Find where the given text appears and provide that cell's center as (X, Y) coordinate. 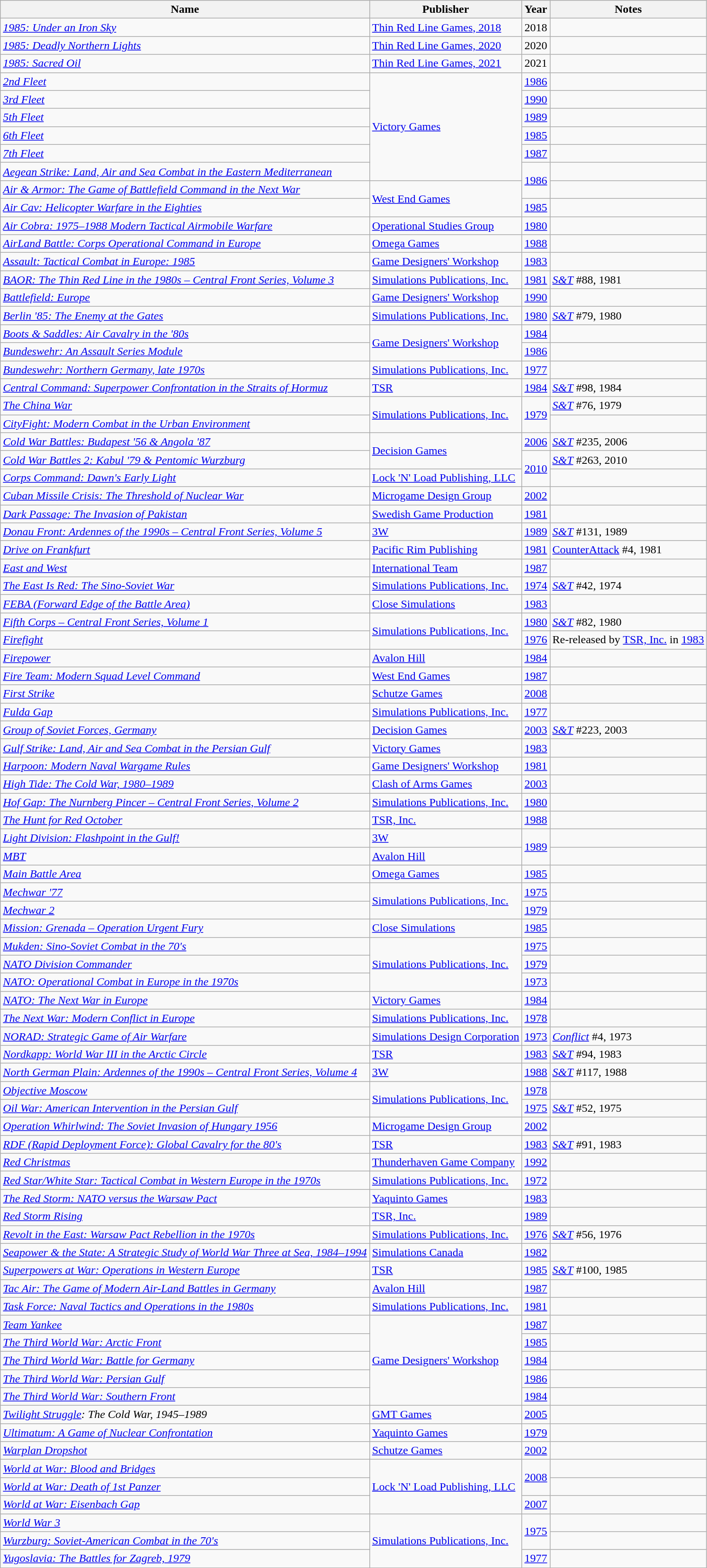
Fulda Gap (185, 712)
Hof Gap: The Nurnberg Pincer – Central Front Series, Volume 2 (185, 802)
NATO: Operational Combat in Europe in the 1970s (185, 982)
The Third World War: Arctic Front (185, 1342)
1974 (536, 586)
S&T #88, 1981 (628, 280)
The East Is Red: The Sino-Soviet War (185, 586)
2020 (536, 45)
Harpoon: Modern Naval Wargame Rules (185, 766)
Name (185, 9)
Clash of Arms Games (446, 784)
5th Fleet (185, 117)
Cuban Missile Crisis: The Threshold of Nuclear War (185, 496)
High Tide: The Cold War, 1980–1989 (185, 784)
2010 (536, 469)
World War 3 (185, 1523)
S&T #117, 1988 (628, 1072)
Boots & Saddles: Air Cavalry in the '80s (185, 334)
Nordkapp: World War III in the Arctic Circle (185, 1054)
Fifth Corps – Central Front Series, Volume 1 (185, 622)
Simulations Design Corporation (446, 1036)
7th Fleet (185, 153)
Mukden: Sino-Soviet Combat in the 70's (185, 946)
North German Plain: Ardennes of the 1990s – Central Front Series, Volume 4 (185, 1072)
MBT (185, 856)
CityFight: Modern Combat in the Urban Environment (185, 424)
Wurzburg: Soviet-American Combat in the 70's (185, 1541)
NORAD: Strategic Game of Air Warfare (185, 1036)
Thin Red Line Games, 2021 (446, 63)
Air Cav: Helicopter Warfare in the Eighties (185, 207)
GMT Games (446, 1415)
2018 (536, 27)
Gulf Strike: Land, Air and Sea Combat in the Persian Gulf (185, 748)
AirLand Battle: Corps Operational Command in Europe (185, 244)
The China War (185, 406)
International Team (446, 568)
S&T #235, 2006 (628, 442)
Thunderhaven Game Company (446, 1162)
1982 (536, 1252)
Operational Studies Group (446, 226)
2021 (536, 63)
S&T #56, 1976 (628, 1234)
Ultimatum: A Game of Nuclear Confrontation (185, 1433)
Task Force: Naval Tactics and Operations in the 1980s (185, 1306)
Objective Moscow (185, 1090)
The Hunt for Red October (185, 820)
The Third World War: Battle for Germany (185, 1360)
S&T #52, 1975 (628, 1108)
Revolt in the East: Warsaw Pact Rebellion in the 1970s (185, 1234)
Notes (628, 9)
Group of Soviet Forces, Germany (185, 730)
Superpowers at War: Operations in Western Europe (185, 1270)
S&T #98, 1984 (628, 388)
Swedish Game Production (446, 514)
Year (536, 9)
Dark Passage: The Invasion of Pakistan (185, 514)
1985: Under an Iron Sky (185, 27)
Drive on Frankfurt (185, 550)
BAOR: The Thin Red Line in the 1980s – Central Front Series, Volume 3 (185, 280)
World at War: Blood and Bridges (185, 1469)
Central Command: Superpower Confrontation in the Straits of Hormuz (185, 388)
Red Christmas (185, 1162)
Red Star/White Star: Tactical Combat in Western Europe in the 1970s (185, 1180)
S&T #42, 1974 (628, 586)
East and West (185, 568)
Fire Team: Modern Squad Level Command (185, 676)
Warplan Dropshot (185, 1451)
Pacific Rim Publishing (446, 550)
Bundeswehr: An Assault Series Module (185, 352)
NATO: The Next War in Europe (185, 1000)
Thin Red Line Games, 2020 (446, 45)
2007 (536, 1505)
S&T #131, 1989 (628, 532)
Mechwar 2 (185, 910)
Firepower (185, 658)
S&T #91, 1983 (628, 1144)
2006 (536, 442)
Mission: Grenada – Operation Urgent Fury (185, 928)
1992 (536, 1162)
Thin Red Line Games, 2018 (446, 27)
The Red Storm: NATO versus the Warsaw Pact (185, 1198)
Battlefield: Europe (185, 298)
Donau Front: Ardennes of the 1990s – Central Front Series, Volume 5 (185, 532)
S&T #223, 2003 (628, 730)
S&T #94, 1983 (628, 1054)
Main Battle Area (185, 874)
CounterAttack #4, 1981 (628, 550)
RDF (Rapid Deployment Force): Global Cavalry for the 80's (185, 1144)
First Strike (185, 694)
Bundeswehr: Northern Germany, late 1970s (185, 370)
Twilight Struggle: The Cold War, 1945–1989 (185, 1415)
3rd Fleet (185, 99)
Re-released by TSR, Inc. in 1983 (628, 640)
Berlin '85: The Enemy at the Gates (185, 316)
The Next War: Modern Conflict in Europe (185, 1018)
Cold War Battles: Budapest '56 & Angola '87 (185, 442)
Tac Air: The Game of Modern Air-Land Battles in Germany (185, 1288)
Red Storm Rising (185, 1216)
Aegean Strike: Land, Air and Sea Combat in the Eastern Mediterranean (185, 171)
Oil War: American Intervention in the Persian Gulf (185, 1108)
Operation Whirlwind: The Soviet Invasion of Hungary 1956 (185, 1126)
Yugoslavia: The Battles for Zagreb, 1979 (185, 1559)
Simulations Canada (446, 1252)
NATO Division Commander (185, 964)
S&T #79, 1980 (628, 316)
The Third World War: Persian Gulf (185, 1379)
Assault: Tactical Combat in Europe: 1985 (185, 262)
Light Division: Flashpoint in the Gulf! (185, 838)
S&T #76, 1979 (628, 406)
Corps Command: Dawn's Early Light (185, 478)
S&T #82, 1980 (628, 622)
S&T #100, 1985 (628, 1270)
Firefight (185, 640)
6th Fleet (185, 135)
1972 (536, 1180)
World at War: Death of 1st Panzer (185, 1487)
Air Cobra: 1975–1988 Modern Tactical Airmobile Warfare (185, 226)
Seapower & the State: A Strategic Study of World War Three at Sea, 1984–1994 (185, 1252)
1985: Deadly Northern Lights (185, 45)
Publisher (446, 9)
FEBA (Forward Edge of the Battle Area) (185, 604)
Team Yankee (185, 1324)
World at War: Eisenbach Gap (185, 1505)
S&T #263, 2010 (628, 460)
Air & Armor: The Game of Battlefield Command in the Next War (185, 189)
Cold War Battles 2: Kabul '79 & Pentomic Wurzburg (185, 460)
2005 (536, 1415)
Mechwar '77 (185, 892)
Conflict #4, 1973 (628, 1036)
The Third World War: Southern Front (185, 1397)
1985: Sacred Oil (185, 63)
2nd Fleet (185, 81)
